Detect which cell encompasses the target text, then output its (X, Y) center coordinate. 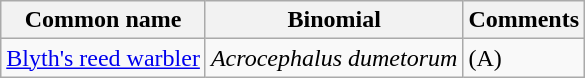
Binomial (334, 20)
Acrocephalus dumetorum (334, 58)
Blyth's reed warbler (104, 58)
Comments (524, 20)
Common name (104, 20)
(A) (524, 58)
